Output the [X, Y] coordinate of the center of the cell containing the given text.  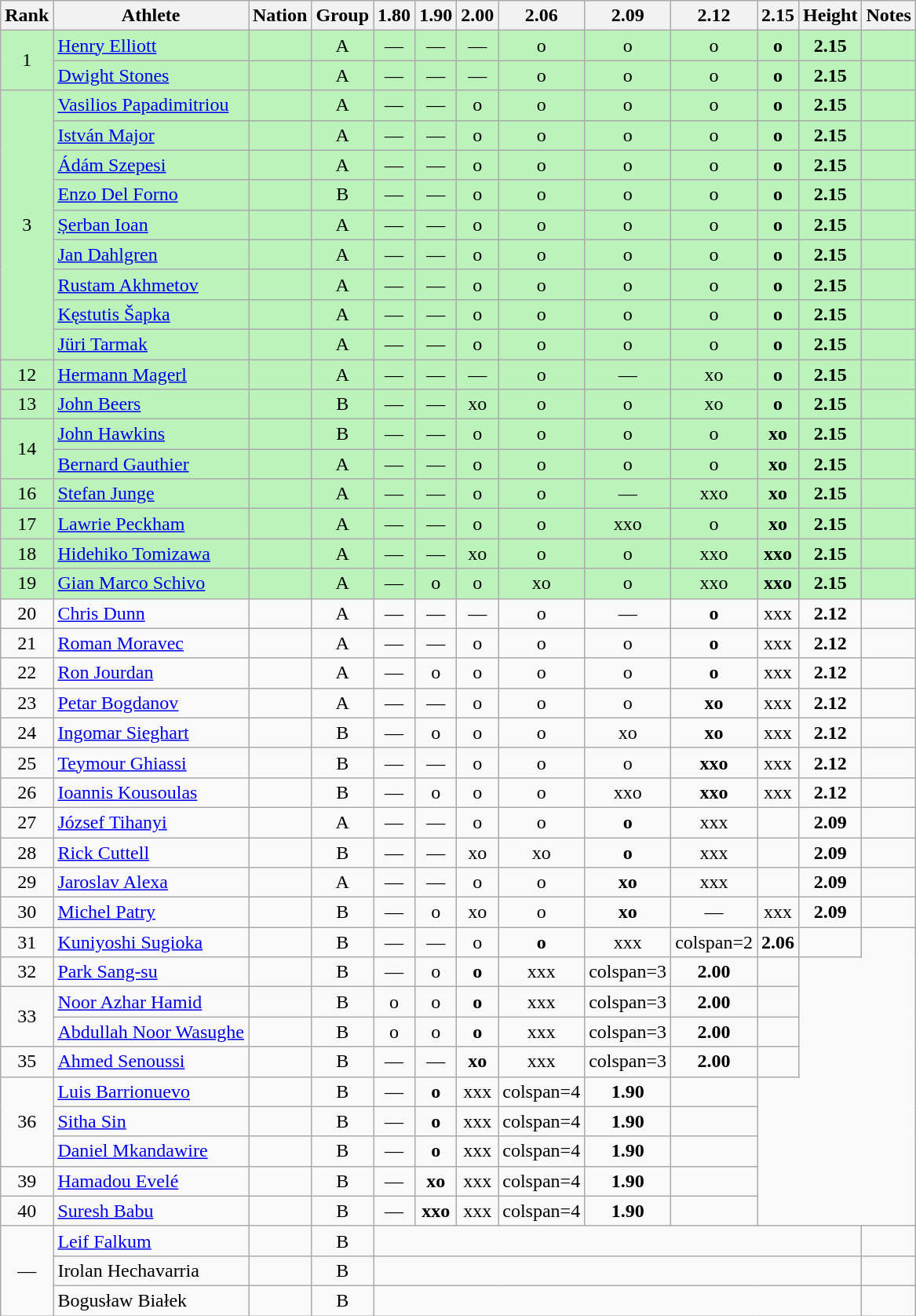
Jaroslav Alexa [151, 883]
Rank [27, 16]
Ádám Szepesi [151, 165]
Gian Marco Schivo [151, 583]
John Hawkins [151, 434]
Leif Falkum [151, 1241]
19 [27, 583]
Chris Dunn [151, 613]
Stefan Junge [151, 494]
26 [27, 792]
Dwight Stones [151, 75]
35 [27, 1062]
John Beers [151, 404]
Hermann Magerl [151, 375]
Kuniyoshi Sugioka [151, 942]
1.80 [394, 16]
Daniel Mkandawire [151, 1151]
25 [27, 762]
27 [27, 822]
1 [27, 60]
39 [27, 1181]
31 [27, 942]
14 [27, 449]
Lawrie Peckham [151, 524]
21 [27, 643]
Suresh Babu [151, 1211]
Hidehiko Tomizawa [151, 554]
Vasilios Papadimitriou [151, 105]
22 [27, 673]
28 [27, 852]
17 [27, 524]
Bogusław Białek [151, 1300]
Michel Patry [151, 912]
József Tihanyi [151, 822]
Abdullah Noor Wasughe [151, 1032]
Rick Cuttell [151, 852]
40 [27, 1211]
Athlete [151, 16]
Enzo Del Forno [151, 195]
Rustam Akhmetov [151, 284]
3 [27, 225]
colspan=2 [714, 942]
Henry Elliott [151, 46]
Jüri Tarmak [151, 344]
24 [27, 733]
Irolan Hechavarria [151, 1270]
29 [27, 883]
Height [830, 16]
Luis Barrionuevo [151, 1091]
18 [27, 554]
30 [27, 912]
Bernard Gauthier [151, 464]
Roman Moravec [151, 643]
33 [27, 1017]
Ron Jourdan [151, 673]
Notes [889, 16]
Kęstutis Šapka [151, 314]
Nation [279, 16]
Ahmed Senoussi [151, 1062]
István Major [151, 135]
13 [27, 404]
Ingomar Sieghart [151, 733]
Group [342, 16]
23 [27, 703]
20 [27, 613]
Ioannis Kousoulas [151, 792]
16 [27, 494]
Teymour Ghiassi [151, 762]
Noor Azhar Hamid [151, 1002]
Petar Bogdanov [151, 703]
12 [27, 375]
32 [27, 972]
Hamadou Evelé [151, 1181]
Jan Dahlgren [151, 254]
Șerban Ioan [151, 225]
36 [27, 1121]
Sitha Sin [151, 1121]
Park Sang-su [151, 972]
